Locate the cell with the specified text and output its [x, y] center coordinate. 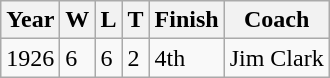
2 [136, 58]
1926 [30, 58]
Jim Clark [276, 58]
4th [186, 58]
Coach [276, 20]
T [136, 20]
L [108, 20]
W [78, 20]
Year [30, 20]
Finish [186, 20]
